Identify which cell holds the provided text, then report its [x, y] central coordinate. 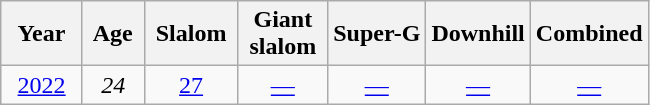
2022 [42, 85]
Downhill [478, 34]
Year [42, 34]
Combined [589, 34]
27 [191, 85]
24 [113, 85]
Giant slalom [283, 34]
Age [113, 34]
Slalom [191, 34]
Super-G [377, 34]
